Return the (x, y) coordinate for the center point of the cell that contains the specified text.  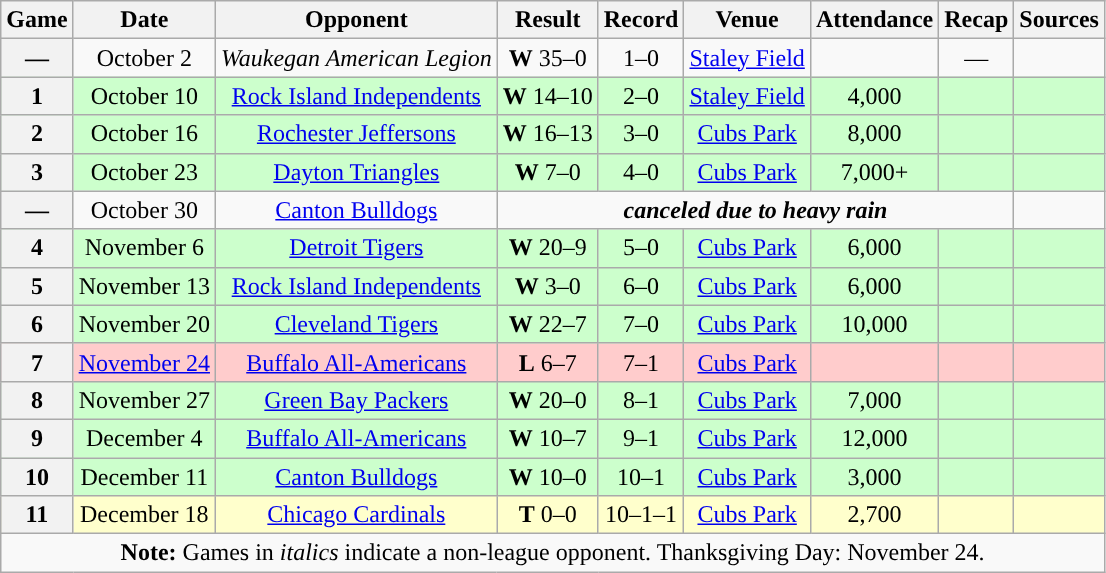
10,000 (874, 324)
December 4 (144, 438)
W 10–0 (548, 477)
W 20–9 (548, 248)
2–0 (641, 96)
December 18 (144, 515)
November 24 (144, 362)
L 6–7 (548, 362)
W 22–7 (548, 324)
4 (37, 248)
7,000 (874, 400)
Record (641, 20)
2 (37, 134)
Game (37, 20)
Chicago Cardinals (356, 515)
November 6 (144, 248)
6 (37, 324)
1 (37, 96)
Dayton Triangles (356, 172)
Opponent (356, 20)
October 30 (144, 210)
Waukegan American Legion (356, 58)
canceled due to heavy rain (756, 210)
5–0 (641, 248)
6–0 (641, 286)
Cleveland Tigers (356, 324)
T 0–0 (548, 515)
W 7–0 (548, 172)
October 10 (144, 96)
5 (37, 286)
8–1 (641, 400)
4,000 (874, 96)
7,000+ (874, 172)
8 (37, 400)
W 20–0 (548, 400)
9 (37, 438)
11 (37, 515)
3–0 (641, 134)
Rochester Jeffersons (356, 134)
October 23 (144, 172)
10–1 (641, 477)
November 20 (144, 324)
Detroit Tigers (356, 248)
W 10–7 (548, 438)
12,000 (874, 438)
Sources (1060, 20)
7–0 (641, 324)
1–0 (641, 58)
November 27 (144, 400)
October 16 (144, 134)
W 16–13 (548, 134)
Date (144, 20)
W 14–10 (548, 96)
October 2 (144, 58)
W 35–0 (548, 58)
3,000 (874, 477)
7–1 (641, 362)
November 13 (144, 286)
9–1 (641, 438)
8,000 (874, 134)
Venue (747, 20)
10 (37, 477)
7 (37, 362)
Result (548, 20)
10–1–1 (641, 515)
Recap (976, 20)
Green Bay Packers (356, 400)
3 (37, 172)
2,700 (874, 515)
December 11 (144, 477)
Attendance (874, 20)
4–0 (641, 172)
Note: Games in italics indicate a non-league opponent. Thanksgiving Day: November 24. (553, 553)
W 3–0 (548, 286)
